Scan for the cell matching the given text and deliver its (x, y) coordinate at center. 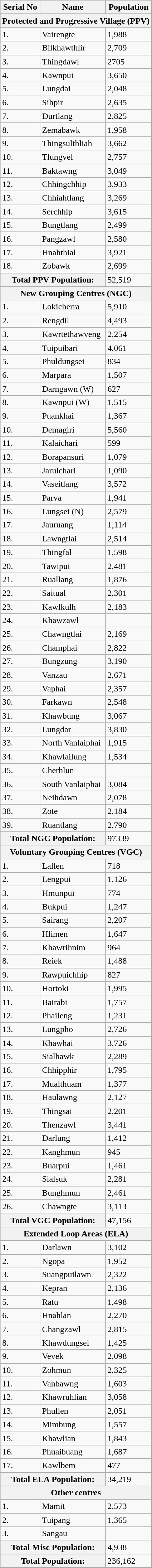
Tawipui (73, 566)
52,519 (129, 280)
827 (129, 975)
Ruallang (73, 579)
5,560 (129, 430)
3,269 (129, 198)
39. (20, 825)
29. (20, 689)
3,049 (129, 171)
Cherhlun (73, 770)
1,941 (129, 498)
Khawlian (73, 1438)
Thingfal (73, 552)
Parva (73, 498)
2,726 (129, 1029)
1,687 (129, 1452)
New Grouping Centres (NGC) (76, 293)
Rawpuichhip (73, 975)
Phuaibuang (73, 1452)
718 (129, 866)
South Vanlaiphai (73, 784)
2,201 (129, 1111)
774 (129, 893)
2,169 (129, 634)
Changzawl (73, 1329)
Mimbung (73, 1424)
2,481 (129, 566)
Tlungvel (73, 157)
2,548 (129, 702)
1,958 (129, 130)
2,270 (129, 1316)
Lawngtlai (73, 539)
Vanzau (73, 675)
33. (20, 743)
Chhipphir (73, 1070)
Sihpir (73, 102)
Khawbung (73, 716)
Lungsei (N) (73, 511)
627 (129, 389)
Suangpuilawn (73, 1275)
Bairabi (73, 1002)
Total ELA Population: (53, 1479)
Mualthuam (73, 1084)
Champhai (73, 648)
Phullen (73, 1411)
Lengpui (73, 879)
2,078 (129, 797)
3,726 (129, 1043)
Hortoki (73, 988)
1,377 (129, 1084)
Bungzung (73, 661)
1,988 (129, 34)
Sialsuk (73, 1179)
3,113 (129, 1206)
Bunghmun (73, 1193)
Haulawng (73, 1097)
Population (129, 7)
Total VGC Population: (53, 1220)
Thingsulthliah (73, 143)
1,247 (129, 907)
Protected and Progressive Village (PPV) (76, 21)
97339 (129, 839)
Khawdungsei (73, 1343)
2,514 (129, 539)
1,114 (129, 525)
North Vanlaiphai (73, 743)
2,207 (129, 920)
Vevek (73, 1356)
Thenzawl (73, 1125)
2,825 (129, 116)
1,515 (129, 402)
Tuipang (73, 1520)
2,098 (129, 1356)
Sangau (73, 1534)
34,219 (129, 1479)
3,102 (129, 1247)
Hnahthial (73, 252)
3,190 (129, 661)
Sialhawk (73, 1057)
Other centres (76, 1493)
1,425 (129, 1343)
Borapansuri (73, 457)
Darngawn (W) (73, 389)
Vairengte (73, 34)
Total PPV Population: (53, 280)
1,079 (129, 457)
2,579 (129, 511)
Vaphai (73, 689)
1,231 (129, 1015)
Name (73, 7)
2,635 (129, 102)
2,699 (129, 266)
Kawlkulh (73, 607)
2,184 (129, 811)
Lungdar (73, 729)
Chawngtlai (73, 634)
Total Misc Population: (53, 1547)
1,598 (129, 552)
1,757 (129, 1002)
1,557 (129, 1424)
Total Population: (53, 1561)
2,815 (129, 1329)
Lokicherra (73, 307)
2,461 (129, 1193)
Rengdil (73, 320)
Lallen (73, 866)
1,365 (129, 1520)
1,412 (129, 1138)
3,650 (129, 75)
2,822 (129, 648)
Ruantlang (73, 825)
477 (129, 1465)
Kawrtethawveng (73, 334)
Bungtlang (73, 225)
2,499 (129, 225)
Demagiri (73, 430)
3,921 (129, 252)
Bilkhawthlir (73, 48)
1,090 (129, 471)
Hnahlan (73, 1316)
Ngopa (73, 1261)
2,289 (129, 1057)
3,441 (129, 1125)
34. (20, 757)
Neihdawn (73, 797)
Extended Loop Areas (ELA) (76, 1234)
Khawzawl (73, 621)
1,498 (129, 1302)
Kawnpui (73, 75)
2,671 (129, 675)
2,322 (129, 1275)
4,493 (129, 320)
36. (20, 784)
Voluntary Grouping Centres (VGC) (76, 852)
3,058 (129, 1397)
Vanbawng (73, 1384)
30. (20, 702)
Khawhai (73, 1043)
Puankhai (73, 416)
3,572 (129, 484)
Saitual (73, 593)
1,915 (129, 743)
1,534 (129, 757)
Hlimen (73, 934)
Total NGC Population: (53, 839)
Baktawng (73, 171)
Kanghmun (73, 1152)
599 (129, 443)
2,048 (129, 89)
Darlung (73, 1138)
Lungdai (73, 89)
Durtlang (73, 116)
Sairang (73, 920)
2,183 (129, 607)
Reiek (73, 961)
3,830 (129, 729)
38. (20, 811)
1,843 (129, 1438)
Zemabawk (73, 130)
Chhingchhip (73, 184)
Zohmun (73, 1370)
1,795 (129, 1070)
3,662 (129, 143)
47,156 (129, 1220)
Chhiahtlang (73, 198)
2705 (129, 62)
2,301 (129, 593)
3,933 (129, 184)
2,325 (129, 1370)
2,580 (129, 239)
2,757 (129, 157)
Kawlbem (73, 1465)
Kalaichari (73, 443)
32. (20, 729)
2,051 (129, 1411)
Zobawk (73, 266)
27. (20, 661)
1,126 (129, 879)
31. (20, 716)
2,127 (129, 1097)
Khawruhlian (73, 1397)
Marpara (73, 375)
Phuldungsei (73, 361)
236,162 (129, 1561)
Kepran (73, 1288)
4,061 (129, 348)
2,281 (129, 1179)
Vaseitlang (73, 484)
1,647 (129, 934)
1,367 (129, 416)
Jarulchari (73, 471)
Mamit (73, 1506)
2,136 (129, 1288)
2,254 (129, 334)
1,461 (129, 1166)
Phaileng (73, 1015)
Darlawn (73, 1247)
Tuipuibari (73, 348)
1,488 (129, 961)
3,615 (129, 212)
3,084 (129, 784)
Thingdawl (73, 62)
2,709 (129, 48)
Chawngte (73, 1206)
Kawnpui (W) (73, 402)
Hmunpui (73, 893)
Khawlailung (73, 757)
Thingsai (73, 1111)
1,995 (129, 988)
Khawrihnim (73, 947)
Lungpho (73, 1029)
35. (20, 770)
4,938 (129, 1547)
945 (129, 1152)
Bukpui (73, 907)
1,952 (129, 1261)
Farkawn (73, 702)
Serial No (20, 7)
28. (20, 675)
1,876 (129, 579)
3,067 (129, 716)
964 (129, 947)
Ratu (73, 1302)
2,357 (129, 689)
Jauruang (73, 525)
5,910 (129, 307)
37. (20, 797)
1,507 (129, 375)
834 (129, 361)
Buarpui (73, 1166)
Serchhip (73, 212)
Pangzawl (73, 239)
2,573 (129, 1506)
1,603 (129, 1384)
2,790 (129, 825)
Zote (73, 811)
